Output the (X, Y) coordinate of the center of the cell containing the given text.  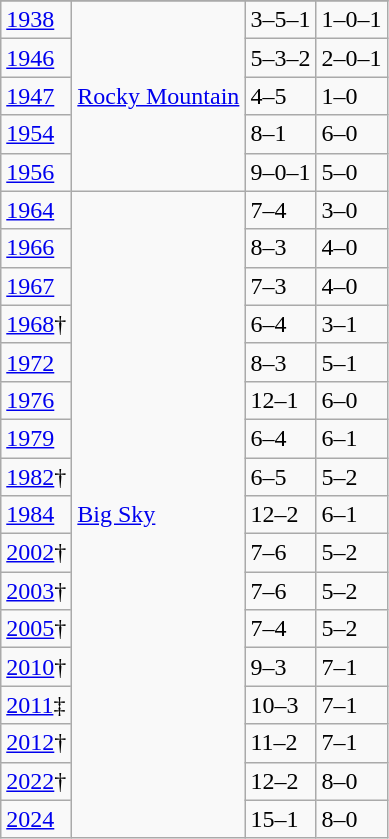
1982† (36, 477)
5–3–2 (280, 58)
9–3 (280, 667)
3–0 (352, 210)
15–1 (280, 819)
8–1 (280, 134)
4–5 (280, 96)
7–3 (280, 286)
3–5–1 (280, 20)
2024 (36, 819)
Big Sky (158, 514)
1972 (36, 362)
1–0–1 (352, 20)
2002† (36, 553)
1946 (36, 58)
Rocky Mountain (158, 96)
1964 (36, 210)
2022† (36, 781)
12–1 (280, 400)
2003† (36, 591)
1984 (36, 515)
1954 (36, 134)
1967 (36, 286)
10–3 (280, 705)
1938 (36, 20)
1976 (36, 400)
1968† (36, 324)
2011‡ (36, 705)
1–0 (352, 96)
6–5 (280, 477)
11–2 (280, 743)
1947 (36, 96)
1979 (36, 438)
9–0–1 (280, 172)
3–1 (352, 324)
2005† (36, 629)
2010† (36, 667)
1966 (36, 248)
1956 (36, 172)
5–1 (352, 362)
2012† (36, 743)
5–0 (352, 172)
2–0–1 (352, 58)
